Pinpoint the cell where the given text exists, returning its [X, Y] midpoint coordinate. 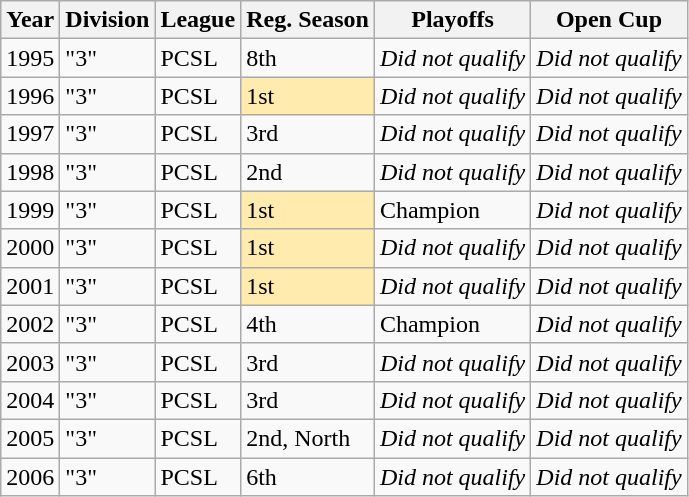
Reg. Season [308, 20]
2001 [30, 286]
2nd, North [308, 438]
1999 [30, 210]
2003 [30, 362]
Playoffs [452, 20]
Year [30, 20]
Open Cup [609, 20]
1996 [30, 96]
League [198, 20]
Division [108, 20]
8th [308, 58]
6th [308, 477]
1997 [30, 134]
1998 [30, 172]
2nd [308, 172]
4th [308, 324]
1995 [30, 58]
2002 [30, 324]
2005 [30, 438]
2000 [30, 248]
2006 [30, 477]
2004 [30, 400]
